Detect which cell encompasses the target text, then output its [X, Y] center coordinate. 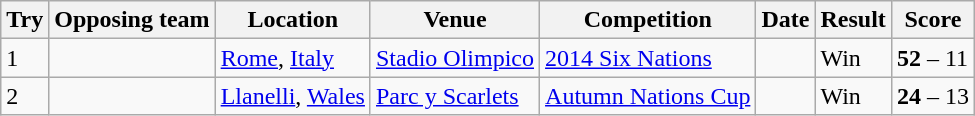
Stadio Olimpico [454, 58]
Location [292, 20]
Date [786, 20]
Opposing team [132, 20]
Result [853, 20]
Try [25, 20]
Rome, Italy [292, 58]
2 [25, 96]
Score [932, 20]
2014 Six Nations [648, 58]
Venue [454, 20]
Parc y Scarlets [454, 96]
52 – 11 [932, 58]
Autumn Nations Cup [648, 96]
1 [25, 58]
Competition [648, 20]
Llanelli, Wales [292, 96]
24 – 13 [932, 96]
